Provide the [x, y] coordinate of the cell's center where the given text is located.  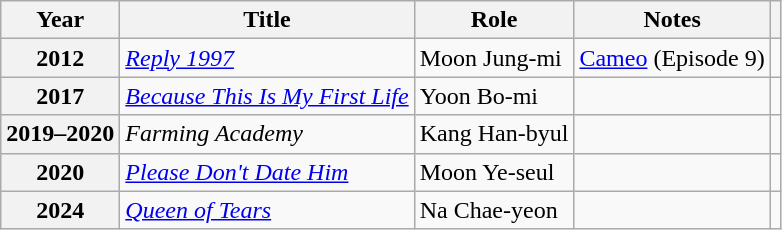
Title [267, 20]
2020 [60, 172]
Kang Han-byul [494, 134]
Please Don't Date Him [267, 172]
Because This Is My First Life [267, 96]
2012 [60, 58]
Reply 1997 [267, 58]
2024 [60, 210]
Yoon Bo-mi [494, 96]
Cameo (Episode 9) [672, 58]
Notes [672, 20]
Moon Ye-seul [494, 172]
Year [60, 20]
Role [494, 20]
2017 [60, 96]
2019–2020 [60, 134]
Farming Academy [267, 134]
Na Chae-yeon [494, 210]
Moon Jung-mi [494, 58]
Queen of Tears [267, 210]
